Find where the given text appears and provide that cell's center as [x, y] coordinate. 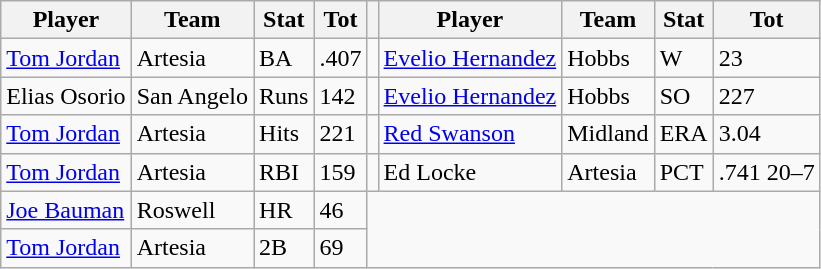
RBI [284, 172]
227 [766, 96]
.741 20–7 [766, 172]
PCT [684, 172]
ERA [684, 134]
SO [684, 96]
Midland [608, 134]
Hits [284, 134]
HR [284, 210]
23 [766, 58]
159 [340, 172]
BA [284, 58]
3.04 [766, 134]
142 [340, 96]
Elias Osorio [66, 96]
Runs [284, 96]
Joe Bauman [66, 210]
46 [340, 210]
Red Swanson [470, 134]
W [684, 58]
San Angelo [192, 96]
Roswell [192, 210]
Ed Locke [470, 172]
2B [284, 248]
221 [340, 134]
69 [340, 248]
.407 [340, 58]
